Extract the (X, Y) coordinate from the center of the cell holding the provided text.  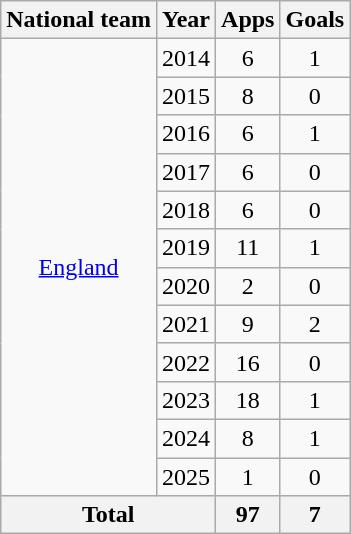
16 (248, 362)
Goals (315, 20)
National team (79, 20)
Total (108, 515)
2022 (186, 362)
2025 (186, 477)
7 (315, 515)
2015 (186, 96)
2020 (186, 286)
2019 (186, 248)
Apps (248, 20)
97 (248, 515)
9 (248, 324)
England (79, 268)
2017 (186, 172)
18 (248, 400)
2023 (186, 400)
2021 (186, 324)
2018 (186, 210)
2024 (186, 438)
Year (186, 20)
2014 (186, 58)
11 (248, 248)
2016 (186, 134)
